From the cell containing the given text, extract its center point as [x, y] coordinate. 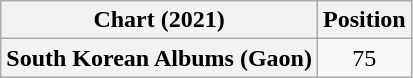
Chart (2021) [160, 20]
South Korean Albums (Gaon) [160, 58]
75 [364, 58]
Position [364, 20]
